Return (X, Y) of the center of cell containing provided text 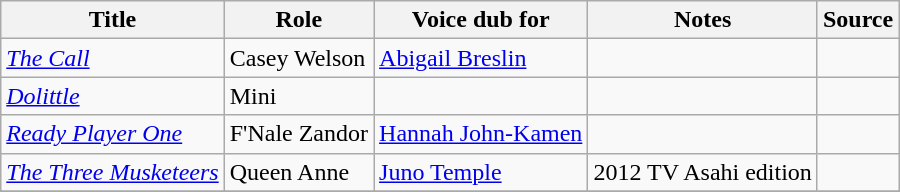
Notes (703, 20)
Voice dub for (481, 20)
Role (298, 20)
Ready Player One (112, 134)
Casey Welson (298, 58)
The Three Musketeers (112, 172)
Hannah John-Kamen (481, 134)
2012 TV Asahi edition (703, 172)
The Call (112, 58)
Source (858, 20)
Title (112, 20)
Abigail Breslin (481, 58)
Dolittle (112, 96)
Juno Temple (481, 172)
F'Nale Zandor (298, 134)
Mini (298, 96)
Queen Anne (298, 172)
